Scan for the cell matching the given text and deliver its (x, y) coordinate at center. 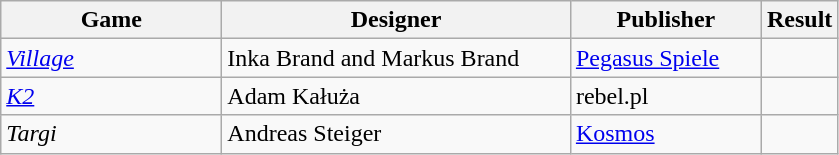
Adam Kałuża (396, 96)
Targi (112, 134)
rebel.pl (666, 96)
Village (112, 58)
Publisher (666, 20)
Game (112, 20)
Result (799, 20)
Pegasus Spiele (666, 58)
Andreas Steiger (396, 134)
Inka Brand and Markus Brand (396, 58)
K2 (112, 96)
Kosmos (666, 134)
Designer (396, 20)
